Search for the cell housing the specified text and yield its (X, Y) center coordinate. 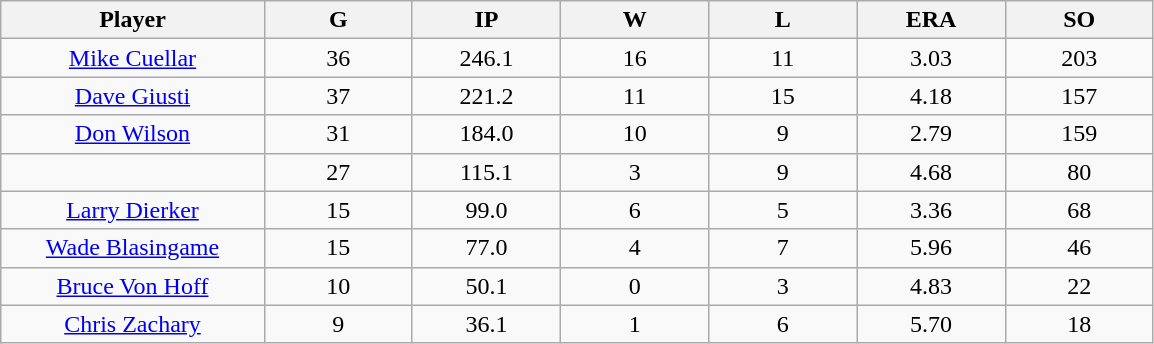
Chris Zachary (132, 324)
184.0 (486, 134)
246.1 (486, 58)
4.83 (931, 286)
3.36 (931, 210)
115.1 (486, 172)
SO (1079, 20)
31 (338, 134)
36.1 (486, 324)
5 (783, 210)
16 (635, 58)
Mike Cuellar (132, 58)
Bruce Von Hoff (132, 286)
22 (1079, 286)
2.79 (931, 134)
Player (132, 20)
3.03 (931, 58)
77.0 (486, 248)
0 (635, 286)
Don Wilson (132, 134)
46 (1079, 248)
Larry Dierker (132, 210)
68 (1079, 210)
Dave Giusti (132, 96)
99.0 (486, 210)
5.70 (931, 324)
27 (338, 172)
157 (1079, 96)
221.2 (486, 96)
4.18 (931, 96)
80 (1079, 172)
4 (635, 248)
4.68 (931, 172)
1 (635, 324)
37 (338, 96)
5.96 (931, 248)
18 (1079, 324)
IP (486, 20)
203 (1079, 58)
159 (1079, 134)
50.1 (486, 286)
ERA (931, 20)
L (783, 20)
G (338, 20)
36 (338, 58)
7 (783, 248)
W (635, 20)
Wade Blasingame (132, 248)
